Search for the cell housing the specified text and yield its [X, Y] center coordinate. 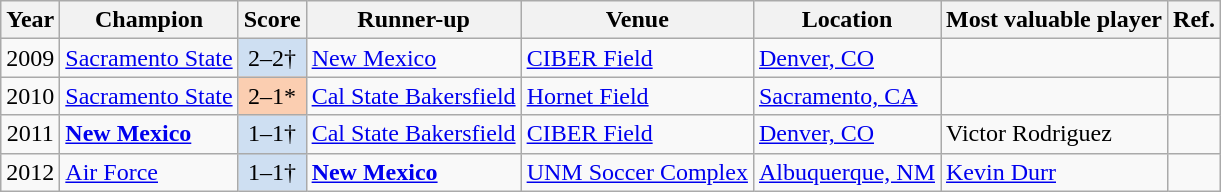
Score [272, 20]
Ref. [1194, 20]
2010 [30, 96]
Location [846, 20]
Victor Rodriguez [1054, 134]
Hornet Field [637, 96]
2009 [30, 58]
Champion [149, 20]
Sacramento, CA [846, 96]
2–2† [272, 58]
Runner-up [414, 20]
2012 [30, 172]
Air Force [149, 172]
Year [30, 20]
Most valuable player [1054, 20]
UNM Soccer Complex [637, 172]
Kevin Durr [1054, 172]
Albuquerque, NM [846, 172]
2–1* [272, 96]
Venue [637, 20]
2011 [30, 134]
